Detect which cell encompasses the target text, then output its (x, y) center coordinate. 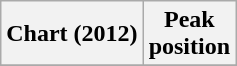
Peakposition (189, 34)
Chart (2012) (72, 34)
